Scan for the cell matching the given text and deliver its (X, Y) coordinate at center. 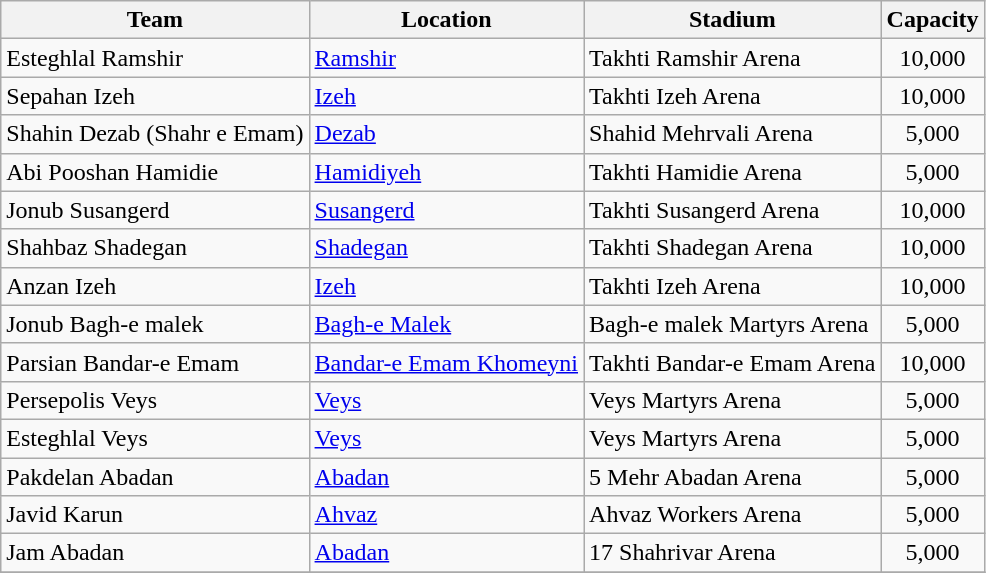
Sepahan Izeh (155, 96)
5 Mehr Abadan Arena (732, 477)
Takhti Hamidie Arena (732, 172)
Esteghlal Veys (155, 438)
Takhti Bandar-e Emam Arena (732, 362)
Capacity (932, 20)
Takhti Susangerd Arena (732, 210)
Bagh-e malek Martyrs Arena (732, 324)
Anzan Izeh (155, 286)
Esteghlal Ramshir (155, 58)
Bagh-e Malek (446, 324)
Location (446, 20)
Dezab (446, 134)
Shadegan (446, 248)
Parsian Bandar-e Emam (155, 362)
Takhti Ramshir Arena (732, 58)
Bandar-e Emam Khomeyni (446, 362)
Hamidiyeh (446, 172)
Abi Pooshan Hamidie (155, 172)
Shahin Dezab (Shahr e Emam) (155, 134)
Jonub Bagh-e malek (155, 324)
Ahvaz Workers Arena (732, 515)
Ramshir (446, 58)
Jam Abadan (155, 553)
Team (155, 20)
Shahid Mehrvali Arena (732, 134)
Persepolis Veys (155, 400)
Ahvaz (446, 515)
Pakdelan Abadan (155, 477)
Shahbaz Shadegan (155, 248)
Javid Karun (155, 515)
Stadium (732, 20)
17 Shahrivar Arena (732, 553)
Takhti Shadegan Arena (732, 248)
Jonub Susangerd (155, 210)
Susangerd (446, 210)
